Extract the [X, Y] coordinate from the center of the cell holding the provided text.  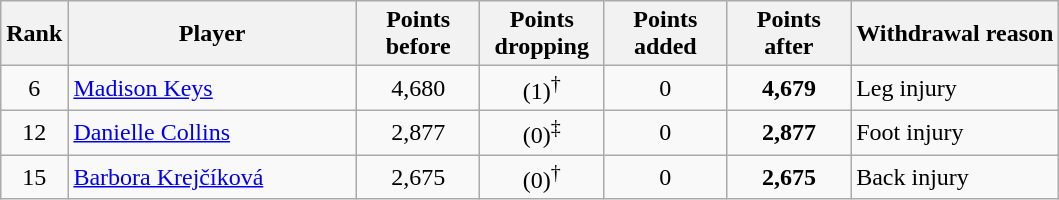
Madison Keys [212, 88]
4,679 [789, 88]
Points before [418, 34]
Points dropping [542, 34]
Barbora Krejčíková [212, 178]
(0)‡ [542, 132]
(0)† [542, 178]
Points after [789, 34]
Player [212, 34]
Back injury [955, 178]
Rank [34, 34]
(1)† [542, 88]
Danielle Collins [212, 132]
12 [34, 132]
Foot injury [955, 132]
Points added [666, 34]
Leg injury [955, 88]
15 [34, 178]
Withdrawal reason [955, 34]
6 [34, 88]
4,680 [418, 88]
